Output the [X, Y] coordinate of the center of the cell containing the given text.  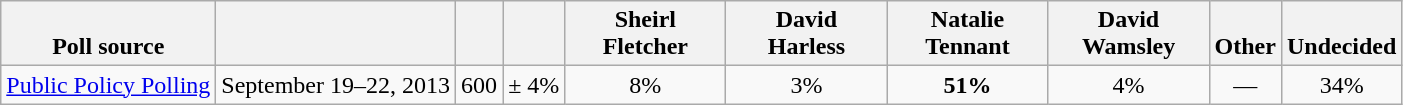
8% [646, 85]
NatalieTennant [968, 34]
34% [1341, 85]
Undecided [1341, 34]
600 [480, 85]
51% [968, 85]
SheirlFletcher [646, 34]
4% [1128, 85]
September 19–22, 2013 [336, 85]
± 4% [534, 85]
Poll source [108, 34]
3% [806, 85]
DavidWamsley [1128, 34]
Other [1245, 34]
Public Policy Polling [108, 85]
DavidHarless [806, 34]
— [1245, 85]
